Output the (X, Y) coordinate of the center of the cell containing the given text.  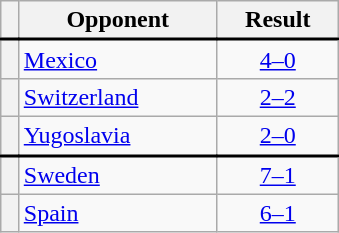
6–1 (278, 213)
4–0 (278, 60)
7–1 (278, 174)
Spain (118, 213)
Switzerland (118, 97)
Yugoslavia (118, 136)
2–2 (278, 97)
2–0 (278, 136)
Sweden (118, 174)
Result (278, 20)
Mexico (118, 60)
Opponent (118, 20)
